Provide the [x, y] coordinate of the cell's center where the given text is located.  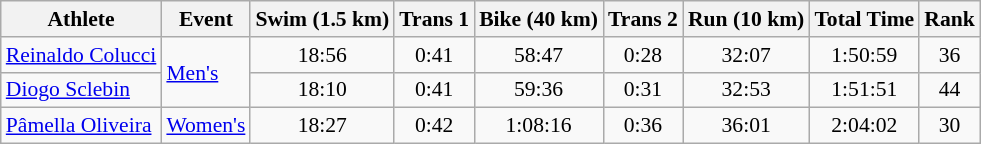
1:51:51 [864, 90]
Rank [950, 19]
Trans 2 [643, 19]
1:08:16 [538, 126]
Event [206, 19]
Diogo Sclebin [82, 90]
58:47 [538, 55]
Bike (40 km) [538, 19]
32:07 [746, 55]
Reinaldo Colucci [82, 55]
36:01 [746, 126]
36 [950, 55]
18:27 [322, 126]
18:56 [322, 55]
Athlete [82, 19]
44 [950, 90]
0:28 [643, 55]
Total Time [864, 19]
Trans 1 [434, 19]
0:42 [434, 126]
59:36 [538, 90]
Women's [206, 126]
30 [950, 126]
Swim (1.5 km) [322, 19]
0:31 [643, 90]
32:53 [746, 90]
Run (10 km) [746, 19]
18:10 [322, 90]
2:04:02 [864, 126]
1:50:59 [864, 55]
0:36 [643, 126]
Men's [206, 72]
Pâmella Oliveira [82, 126]
